Find where the given text appears and provide that cell's center as (x, y) coordinate. 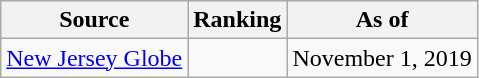
Source (94, 20)
As of (382, 20)
Ranking (238, 20)
New Jersey Globe (94, 58)
November 1, 2019 (382, 58)
